Extract the [x, y] coordinate from the center of the cell holding the provided text.  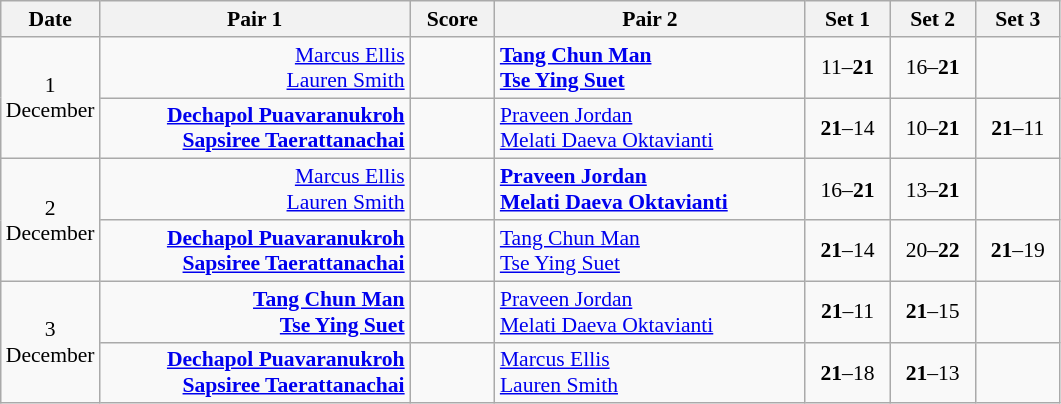
Date [50, 19]
11–21 [848, 68]
Pair 2 [650, 19]
21–18 [848, 372]
21–13 [932, 372]
Set 3 [1018, 19]
13–21 [932, 190]
Pair 1 [255, 19]
21–15 [932, 312]
21–19 [1018, 250]
10–21 [932, 128]
1 December [50, 98]
2 December [50, 220]
20–22 [932, 250]
Score [452, 19]
3 December [50, 342]
Set 1 [848, 19]
Set 2 [932, 19]
